Search for the cell housing the specified text and yield its (X, Y) center coordinate. 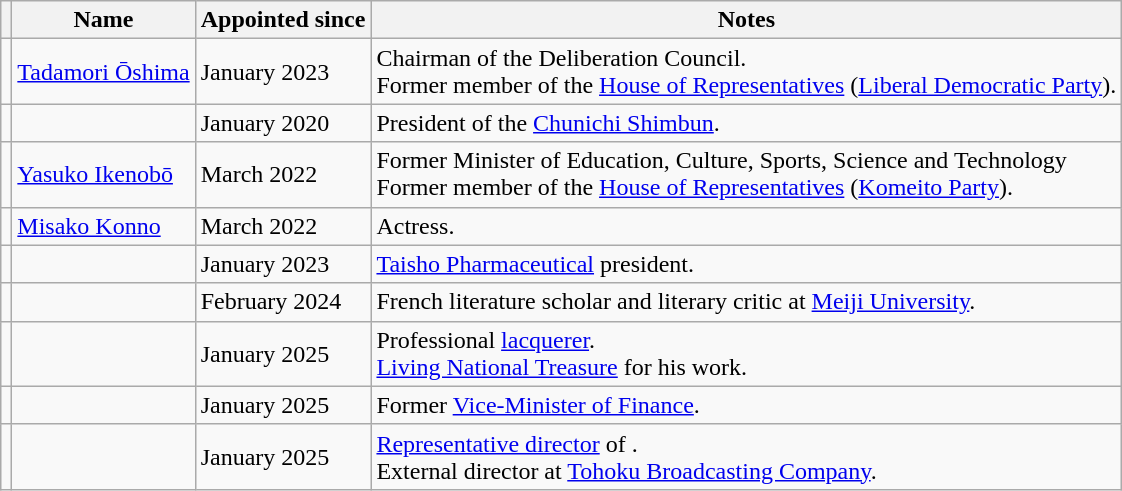
French literature scholar and literary critic at Meiji University. (746, 302)
Tadamori Ōshima (104, 72)
Former Minister of Education, Culture, Sports, Science and Technology Former member of the House of Representatives (Komeito Party). (746, 174)
Professional lacquerer.Living National Treasure for his work. (746, 354)
President of the Chunichi Shimbun. (746, 123)
Yasuko Ikenobō (104, 174)
Appointed since (283, 20)
Misako Konno (104, 226)
Former Vice-Minister of Finance. (746, 405)
Taisho Pharmaceutical president. (746, 264)
Notes (746, 20)
Representative director of .External director at Tohoku Broadcasting Company. (746, 456)
February 2024 (283, 302)
Actress. (746, 226)
Name (104, 20)
Chairman of the Deliberation Council.Former member of the House of Representatives (Liberal Democratic Party). (746, 72)
January 2020 (283, 123)
